Return [X, Y] of the center of cell containing provided text 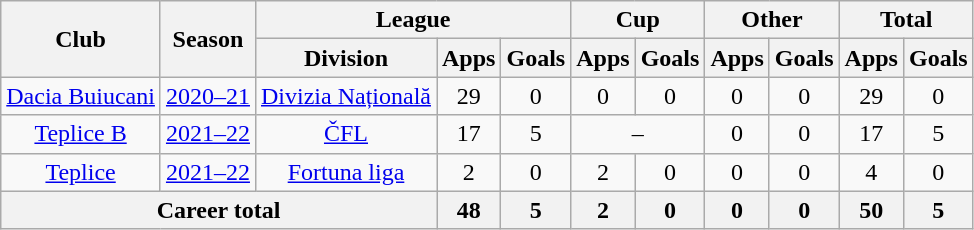
Fortuna liga [346, 172]
Cup [638, 20]
2020–21 [208, 96]
Teplice [81, 172]
Teplice B [81, 134]
Divizia Națională [346, 96]
Career total [219, 210]
ČFL [346, 134]
Other [772, 20]
48 [468, 210]
Club [81, 39]
4 [871, 172]
– [638, 134]
League [412, 20]
50 [871, 210]
Division [346, 58]
Dacia Buiucani [81, 96]
Season [208, 39]
Total [906, 20]
